Search for the cell housing the specified text and yield its [x, y] center coordinate. 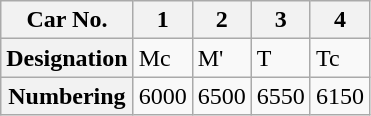
Numbering [67, 96]
1 [162, 20]
Designation [67, 58]
Mc [162, 58]
2 [222, 20]
4 [340, 20]
T [280, 58]
M' [222, 58]
6500 [222, 96]
Car No. [67, 20]
6550 [280, 96]
3 [280, 20]
Tc [340, 58]
6000 [162, 96]
6150 [340, 96]
